Return (X, Y) of the center of cell containing provided text 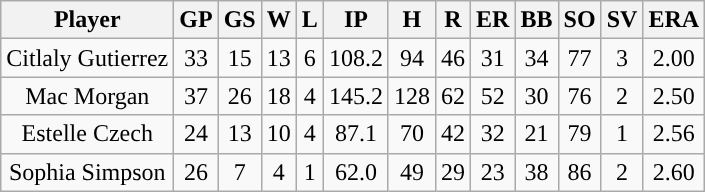
GP (196, 20)
L (310, 20)
33 (196, 58)
W (278, 20)
42 (452, 134)
SO (580, 20)
10 (278, 134)
21 (536, 134)
52 (493, 96)
2.00 (674, 58)
62.0 (356, 172)
79 (580, 134)
7 (240, 172)
145.2 (356, 96)
128 (412, 96)
Player (88, 20)
H (412, 20)
SV (622, 20)
37 (196, 96)
34 (536, 58)
86 (580, 172)
2.56 (674, 134)
Sophia Simpson (88, 172)
38 (536, 172)
2.50 (674, 96)
87.1 (356, 134)
GS (240, 20)
23 (493, 172)
IP (356, 20)
94 (412, 58)
108.2 (356, 58)
77 (580, 58)
BB (536, 20)
30 (536, 96)
Citlaly Gutierrez (88, 58)
Mac Morgan (88, 96)
31 (493, 58)
18 (278, 96)
ER (493, 20)
29 (452, 172)
46 (452, 58)
ERA (674, 20)
Estelle Czech (88, 134)
70 (412, 134)
62 (452, 96)
49 (412, 172)
2.60 (674, 172)
24 (196, 134)
6 (310, 58)
R (452, 20)
76 (580, 96)
15 (240, 58)
32 (493, 134)
3 (622, 58)
